Determine the [X, Y] coordinate at the center of the cell enclosing the given text.  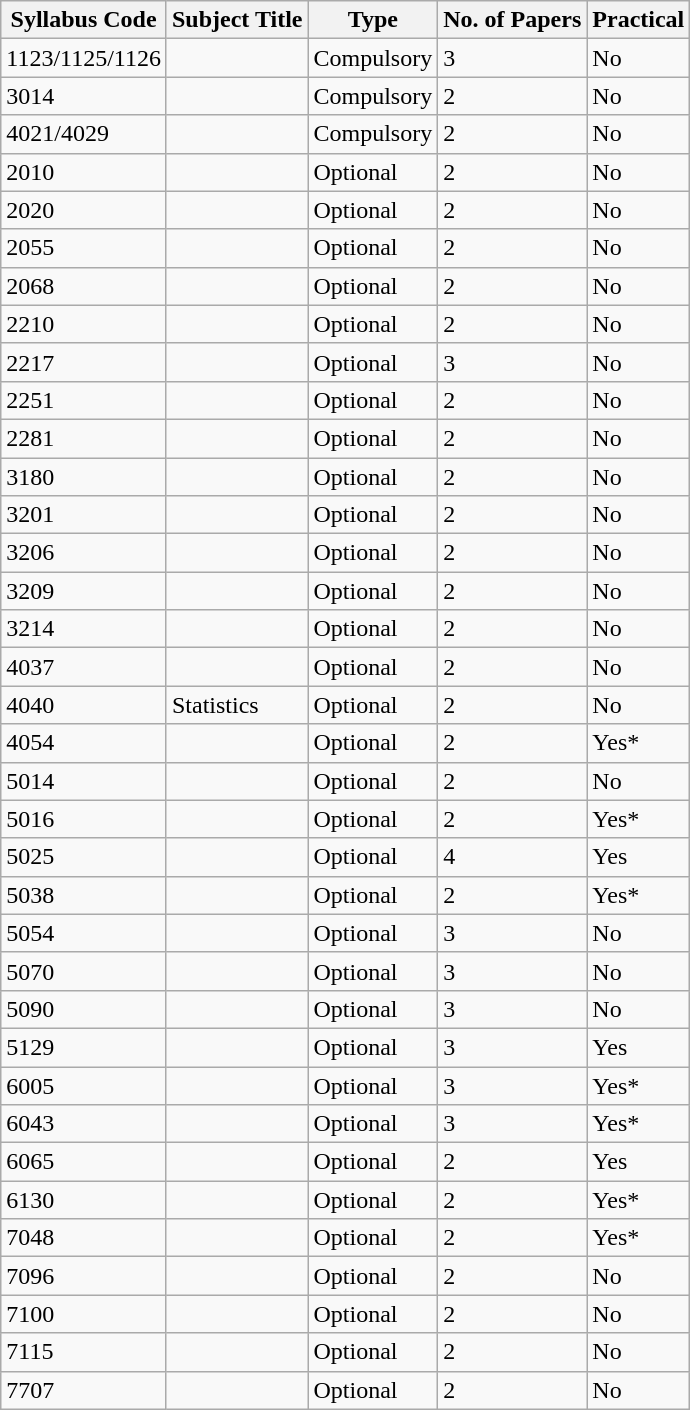
2068 [84, 286]
5014 [84, 781]
2010 [84, 172]
5070 [84, 971]
5054 [84, 933]
2281 [84, 438]
7096 [84, 1276]
2251 [84, 400]
5025 [84, 857]
2020 [84, 210]
4021/4029 [84, 134]
2055 [84, 248]
No. of Papers [512, 20]
7707 [84, 1390]
6043 [84, 1124]
4 [512, 857]
Type [373, 20]
3206 [84, 553]
1123/1125/1126 [84, 58]
3214 [84, 629]
5129 [84, 1047]
Subject Title [237, 20]
6005 [84, 1085]
4040 [84, 705]
Practical [638, 20]
Statistics [237, 705]
3180 [84, 477]
5038 [84, 895]
2210 [84, 324]
7048 [84, 1238]
5090 [84, 1009]
3014 [84, 96]
2217 [84, 362]
3209 [84, 591]
6065 [84, 1162]
4054 [84, 743]
5016 [84, 819]
7100 [84, 1314]
4037 [84, 667]
6130 [84, 1200]
Syllabus Code [84, 20]
7115 [84, 1352]
3201 [84, 515]
